Provide the (X, Y) coordinate of the cell's center where the given text is located.  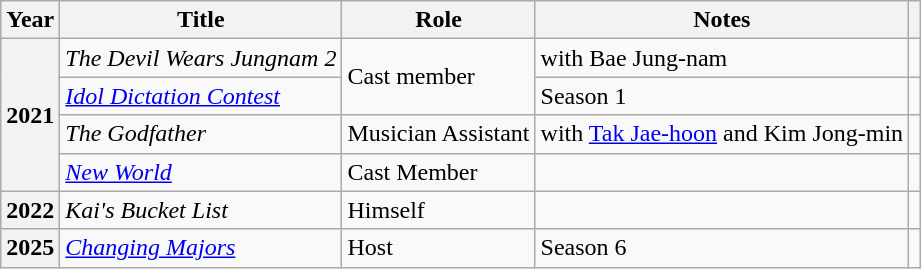
with Tak Jae-hoon and Kim Jong-min (722, 134)
Changing Majors (201, 248)
Role (438, 20)
Year (30, 20)
Kai's Bucket List (201, 210)
2022 (30, 210)
Himself (438, 210)
The Devil Wears Jungnam 2 (201, 58)
Season 1 (722, 96)
with Bae Jung-nam (722, 58)
Season 6 (722, 248)
Musician Assistant (438, 134)
Cast member (438, 77)
Host (438, 248)
Idol Dictation Contest (201, 96)
2025 (30, 248)
Cast Member (438, 172)
The Godfather (201, 134)
2021 (30, 115)
Title (201, 20)
Notes (722, 20)
New World (201, 172)
